Provide the (X, Y) coordinate of the cell's center where the given text is located.  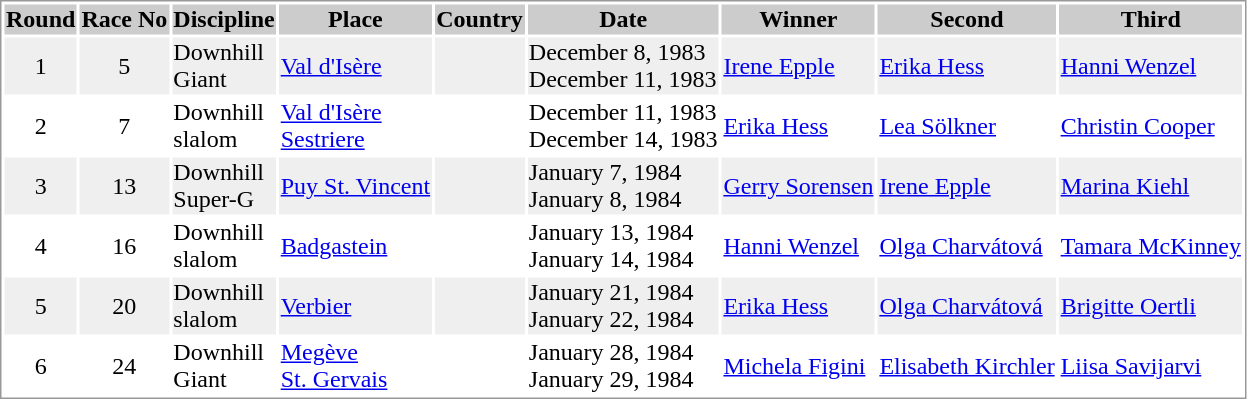
24 (124, 366)
Elisabeth Kirchler (967, 366)
Liisa Savijarvi (1150, 366)
4 (40, 246)
Winner (798, 19)
DownhillSuper-G (224, 186)
January 13, 1984January 14, 1984 (623, 246)
Lea Sölkner (967, 126)
1 (40, 66)
Second (967, 19)
December 8, 1983December 11, 1983 (623, 66)
Puy St. Vincent (355, 186)
Verbier (355, 306)
MegèveSt. Gervais (355, 366)
Place (355, 19)
Marina Kiehl (1150, 186)
2 (40, 126)
January 28, 1984January 29, 1984 (623, 366)
Badgastein (355, 246)
3 (40, 186)
January 7, 1984January 8, 1984 (623, 186)
Race No (124, 19)
Brigitte Oertli (1150, 306)
Michela Figini (798, 366)
Discipline (224, 19)
Val d'Isère (355, 66)
Round (40, 19)
7 (124, 126)
16 (124, 246)
20 (124, 306)
13 (124, 186)
Tamara McKinney (1150, 246)
Christin Cooper (1150, 126)
Third (1150, 19)
December 11, 1983December 14, 1983 (623, 126)
Country (480, 19)
January 21, 1984January 22, 1984 (623, 306)
6 (40, 366)
Date (623, 19)
Gerry Sorensen (798, 186)
Val d'IsèreSestriere (355, 126)
